Find where the given text appears and provide that cell's center as [x, y] coordinate. 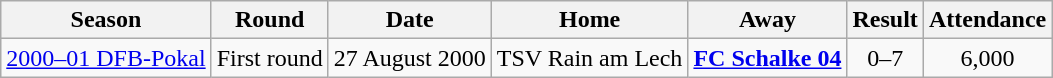
First round [270, 58]
Season [106, 20]
Date [410, 20]
27 August 2000 [410, 58]
Round [270, 20]
Away [768, 20]
FC Schalke 04 [768, 58]
Attendance [987, 20]
TSV Rain am Lech [590, 58]
0–7 [885, 58]
6,000 [987, 58]
Home [590, 20]
2000–01 DFB-Pokal [106, 58]
Result [885, 20]
